For the text-containing cell, return its midpoint in [X, Y] coordinate format. 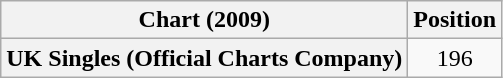
196 [455, 58]
Chart (2009) [204, 20]
Position [455, 20]
UK Singles (Official Charts Company) [204, 58]
